From the cell containing the given text, extract its center point as (x, y) coordinate. 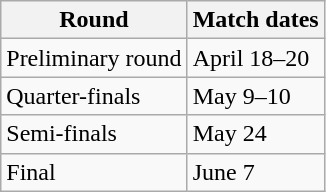
June 7 (256, 172)
Preliminary round (94, 58)
April 18–20 (256, 58)
May 9–10 (256, 96)
Quarter-finals (94, 96)
Final (94, 172)
Round (94, 20)
Semi-finals (94, 134)
Match dates (256, 20)
May 24 (256, 134)
